Extract the (x, y) coordinate from the center of the cell holding the provided text.  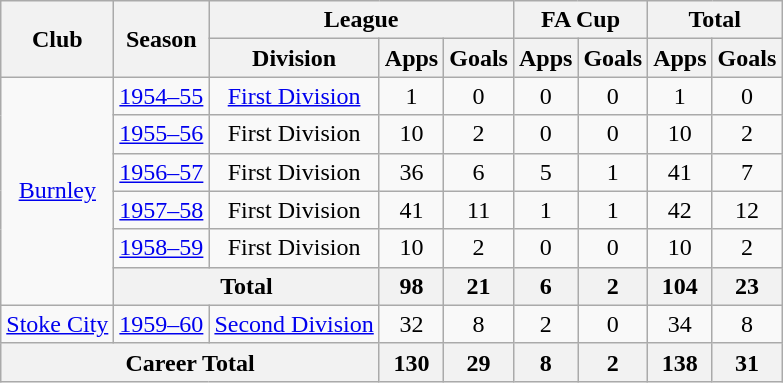
Burnley (58, 191)
Club (58, 39)
104 (680, 286)
21 (479, 286)
1958–59 (162, 248)
34 (680, 324)
5 (545, 172)
Season (162, 39)
Stoke City (58, 324)
League (362, 20)
1959–60 (162, 324)
36 (411, 172)
Division (294, 58)
1955–56 (162, 134)
98 (411, 286)
138 (680, 362)
32 (411, 324)
12 (747, 210)
31 (747, 362)
11 (479, 210)
130 (411, 362)
Second Division (294, 324)
29 (479, 362)
23 (747, 286)
FA Cup (580, 20)
1954–55 (162, 96)
1957–58 (162, 210)
7 (747, 172)
Career Total (190, 362)
1956–57 (162, 172)
42 (680, 210)
